From the cell containing the given text, extract its center point as (X, Y) coordinate. 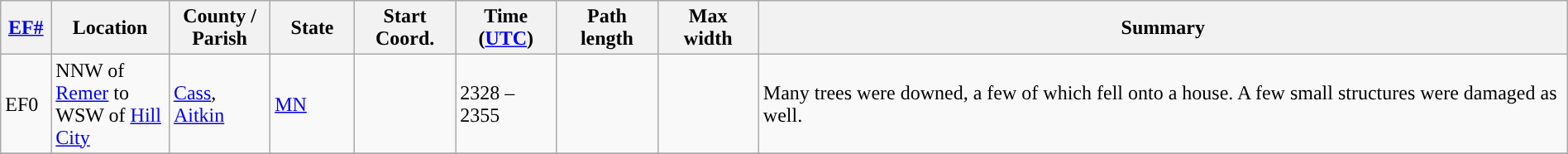
NNW of Remer to WSW of Hill City (111, 104)
County / Parish (219, 28)
Cass, Aitkin (219, 104)
Many trees were downed, a few of which fell onto a house. A few small structures were damaged as well. (1163, 104)
Path length (607, 28)
Start Coord. (404, 28)
Location (111, 28)
EF# (26, 28)
EF0 (26, 104)
MN (313, 104)
2328 – 2355 (506, 104)
Summary (1163, 28)
Max width (708, 28)
Time (UTC) (506, 28)
State (313, 28)
